Scan for the cell matching the given text and deliver its [x, y] coordinate at center. 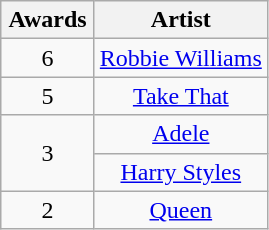
Take That [180, 96]
6 [48, 58]
Harry Styles [180, 172]
5 [48, 96]
Artist [180, 20]
3 [48, 153]
Queen [180, 210]
Robbie Williams [180, 58]
2 [48, 210]
Awards [48, 20]
Adele [180, 134]
